For the text-containing cell, return its midpoint in [X, Y] coordinate format. 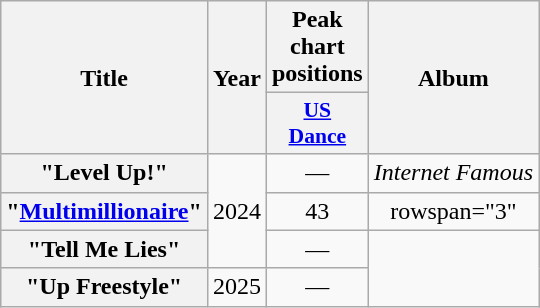
2024 [236, 211]
Internet Famous [453, 173]
"Tell Me Lies" [104, 249]
43 [317, 211]
Year [236, 78]
"Level Up!" [104, 173]
2025 [236, 287]
Peak chart positions [317, 47]
Album [453, 78]
rowspan="3" [453, 211]
"Up Freestyle" [104, 287]
Title [104, 78]
USDance [317, 124]
"Multimillionaire" [104, 211]
